Extract the [x, y] coordinate from the center of the cell holding the provided text.  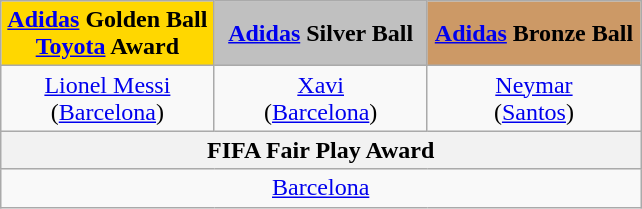
FIFA Fair Play Award [321, 150]
Neymar(Santos) [534, 98]
Adidas Golden BallToyota Award [108, 34]
Adidas Bronze Ball [534, 34]
Lionel Messi(Barcelona) [108, 98]
Xavi(Barcelona) [320, 98]
Adidas Silver Ball [320, 34]
Barcelona [321, 188]
